From the cell containing the given text, extract its center point as (X, Y) coordinate. 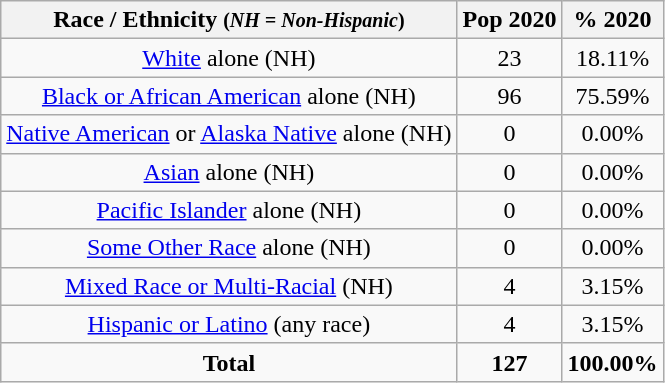
Asian alone (NH) (229, 172)
23 (510, 58)
100.00% (612, 362)
White alone (NH) (229, 58)
18.11% (612, 58)
Hispanic or Latino (any race) (229, 324)
Black or African American alone (NH) (229, 96)
96 (510, 96)
Some Other Race alone (NH) (229, 248)
Native American or Alaska Native alone (NH) (229, 134)
Total (229, 362)
Race / Ethnicity (NH = Non-Hispanic) (229, 20)
Pop 2020 (510, 20)
75.59% (612, 96)
127 (510, 362)
Pacific Islander alone (NH) (229, 210)
% 2020 (612, 20)
Mixed Race or Multi-Racial (NH) (229, 286)
